From the cell containing the given text, extract its center point as (x, y) coordinate. 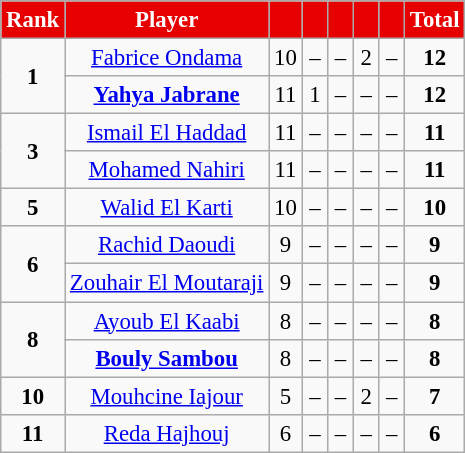
Ayoub El Kaabi (167, 321)
Mohamed Nahiri (167, 170)
Reda Hajhouj (167, 433)
Rachid Daoudi (167, 245)
Yahya Jabrane (167, 95)
Ismail El Haddad (167, 133)
Walid El Karti (167, 208)
Rank (33, 20)
Bouly Sambou (167, 358)
Player (167, 20)
Zouhair El Moutaraji (167, 283)
Total (434, 20)
7 (434, 396)
Fabrice Ondama (167, 58)
3 (33, 152)
Mouhcine Iajour (167, 396)
